Scan for the cell matching the given text and deliver its [x, y] coordinate at center. 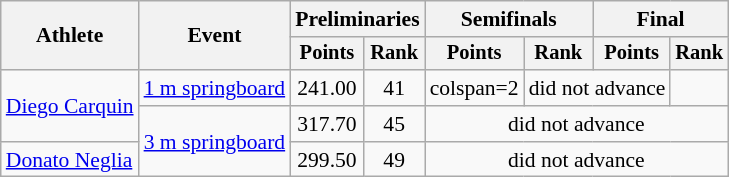
Preliminaries [357, 19]
317.70 [327, 124]
45 [394, 124]
3 m springboard [215, 142]
Final [660, 19]
colspan=2 [474, 88]
41 [394, 88]
Athlete [70, 36]
Semifinals [509, 19]
Diego Carquin [70, 106]
1 m springboard [215, 88]
Event [215, 36]
241.00 [327, 88]
